Find where the given text appears and provide that cell's center as (X, Y) coordinate. 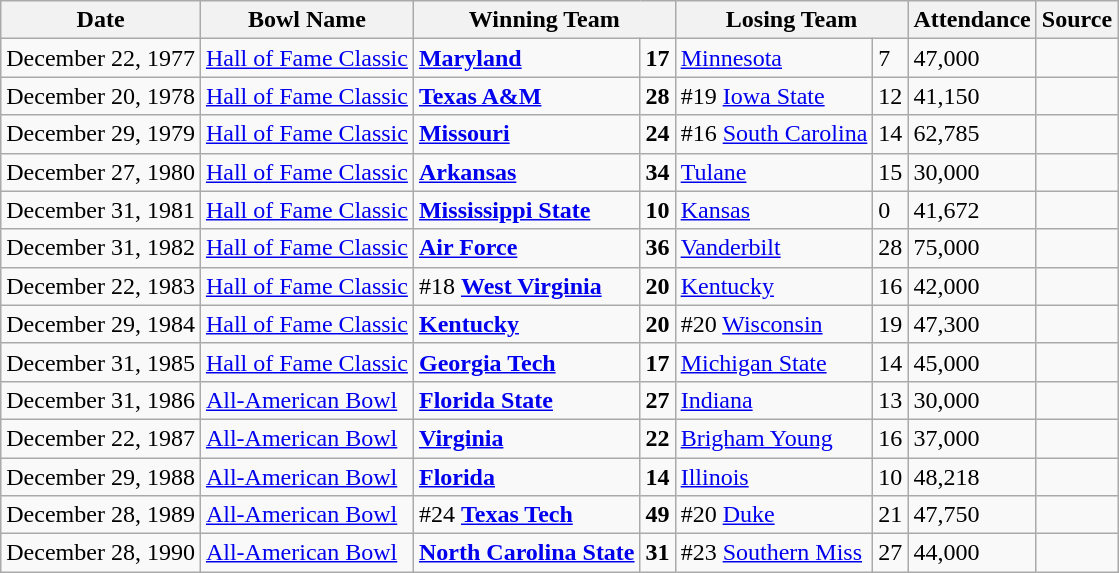
Minnesota (774, 58)
Michigan State (774, 362)
Missouri (526, 134)
41,150 (972, 96)
Date (101, 20)
15 (890, 172)
#20 Wisconsin (774, 324)
22 (658, 438)
62,785 (972, 134)
December 31, 1985 (101, 362)
December 29, 1979 (101, 134)
47,000 (972, 58)
47,750 (972, 515)
Texas A&M (526, 96)
12 (890, 96)
December 29, 1988 (101, 477)
19 (890, 324)
Illinois (774, 477)
42,000 (972, 286)
#16 South Carolina (774, 134)
Source (1076, 20)
Air Force (526, 248)
21 (890, 515)
Florida State (526, 400)
Tulane (774, 172)
December 29, 1984 (101, 324)
December 22, 1977 (101, 58)
Indiana (774, 400)
Kansas (774, 210)
Maryland (526, 58)
49 (658, 515)
13 (890, 400)
75,000 (972, 248)
47,300 (972, 324)
34 (658, 172)
Florida (526, 477)
44,000 (972, 553)
Losing Team (792, 20)
0 (890, 210)
Attendance (972, 20)
45,000 (972, 362)
December 31, 1982 (101, 248)
37,000 (972, 438)
#19 Iowa State (774, 96)
December 31, 1981 (101, 210)
#18 West Virginia (526, 286)
#24 Texas Tech (526, 515)
Virginia (526, 438)
36 (658, 248)
#20 Duke (774, 515)
41,672 (972, 210)
Brigham Young (774, 438)
December 20, 1978 (101, 96)
December 22, 1983 (101, 286)
Vanderbilt (774, 248)
Winning Team (544, 20)
Georgia Tech (526, 362)
7 (890, 58)
Arkansas (526, 172)
December 22, 1987 (101, 438)
Mississippi State (526, 210)
December 28, 1990 (101, 553)
Bowl Name (306, 20)
North Carolina State (526, 553)
48,218 (972, 477)
24 (658, 134)
December 27, 1980 (101, 172)
#23 Southern Miss (774, 553)
31 (658, 553)
December 31, 1986 (101, 400)
December 28, 1989 (101, 515)
